Return [X, Y] of the center of cell containing provided text 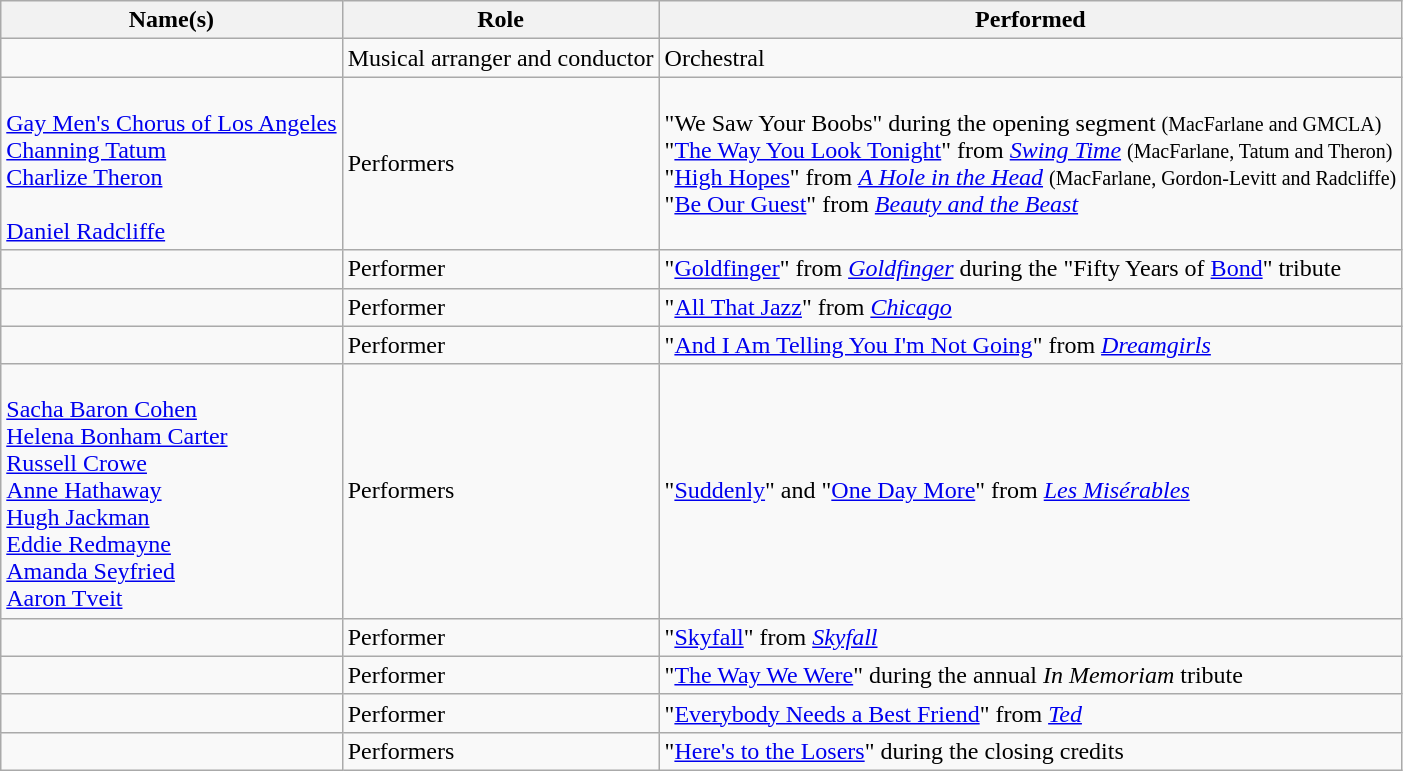
Role [500, 20]
"The Way We Were" during the annual In Memoriam tribute [1030, 675]
"All That Jazz" from Chicago [1030, 307]
Name(s) [172, 20]
Gay Men's Chorus of Los AngelesChanning TatumCharlize TheronDaniel Radcliffe [172, 164]
"Suddenly" and "One Day More" from Les Misérables [1030, 491]
"And I Am Telling You I'm Not Going" from Dreamgirls [1030, 345]
Orchestral [1030, 58]
Performed [1030, 20]
"Everybody Needs a Best Friend" from Ted [1030, 713]
"Here's to the Losers" during the closing credits [1030, 751]
Sacha Baron CohenHelena Bonham CarterRussell CroweAnne HathawayHugh JackmanEddie RedmayneAmanda SeyfriedAaron Tveit [172, 491]
"Skyfall" from Skyfall [1030, 637]
Musical arranger and conductor [500, 58]
"Goldfinger" from Goldfinger during the "Fifty Years of Bond" tribute [1030, 269]
